Determine the (x, y) coordinate at the center of the cell enclosing the given text.  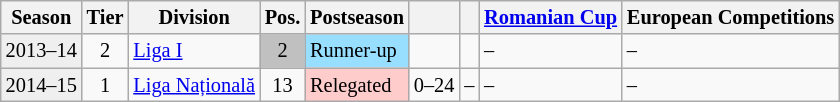
2013–14 (42, 51)
1 (106, 85)
Season (42, 17)
Postseason (357, 17)
Division (194, 17)
Pos. (282, 17)
Relegated (357, 85)
Liga I (194, 51)
Liga Națională (194, 85)
Romanian Cup (550, 17)
2014–15 (42, 85)
13 (282, 85)
Tier (106, 17)
0–24 (434, 85)
Runner-up (357, 51)
European Competitions (730, 17)
